Find where the given text appears and provide that cell's center as (x, y) coordinate. 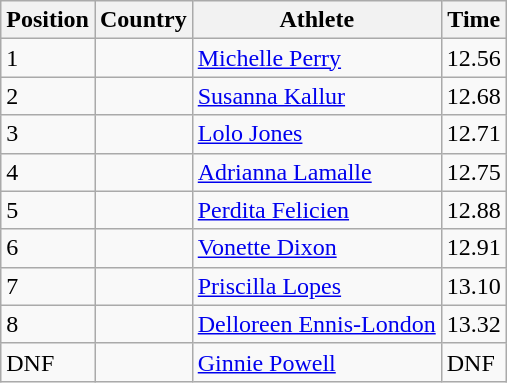
12.56 (474, 58)
12.75 (474, 172)
2 (48, 96)
6 (48, 248)
7 (48, 286)
Susanna Kallur (316, 96)
8 (48, 324)
12.71 (474, 134)
Time (474, 20)
4 (48, 172)
Perdita Felicien (316, 210)
Delloreen Ennis-London (316, 324)
Adrianna Lamalle (316, 172)
Position (48, 20)
5 (48, 210)
1 (48, 58)
12.88 (474, 210)
3 (48, 134)
12.68 (474, 96)
Vonette Dixon (316, 248)
Lolo Jones (316, 134)
Athlete (316, 20)
Country (143, 20)
13.10 (474, 286)
12.91 (474, 248)
13.32 (474, 324)
Ginnie Powell (316, 362)
Priscilla Lopes (316, 286)
Michelle Perry (316, 58)
